Detect which cell encompasses the target text, then output its (x, y) center coordinate. 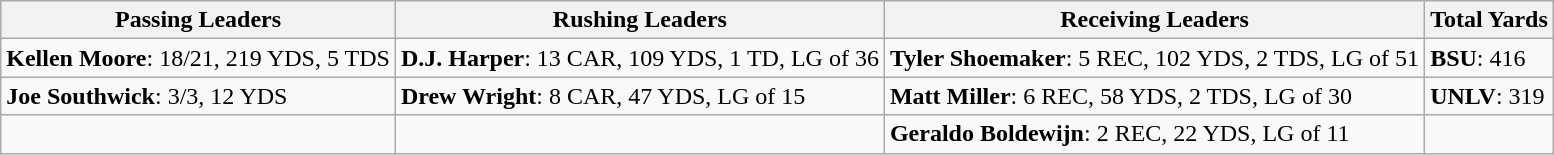
Drew Wright: 8 CAR, 47 YDS, LG of 15 (640, 96)
Tyler Shoemaker: 5 REC, 102 YDS, 2 TDS, LG of 51 (1154, 58)
Rushing Leaders (640, 20)
Kellen Moore: 18/21, 219 YDS, 5 TDS (198, 58)
Passing Leaders (198, 20)
D.J. Harper: 13 CAR, 109 YDS, 1 TD, LG of 36 (640, 58)
Geraldo Boldewijn: 2 REC, 22 YDS, LG of 11 (1154, 134)
Joe Southwick: 3/3, 12 YDS (198, 96)
Matt Miller: 6 REC, 58 YDS, 2 TDS, LG of 30 (1154, 96)
Receiving Leaders (1154, 20)
UNLV: 319 (1490, 96)
BSU: 416 (1490, 58)
Total Yards (1490, 20)
